Return [X, Y] of the center of cell containing provided text 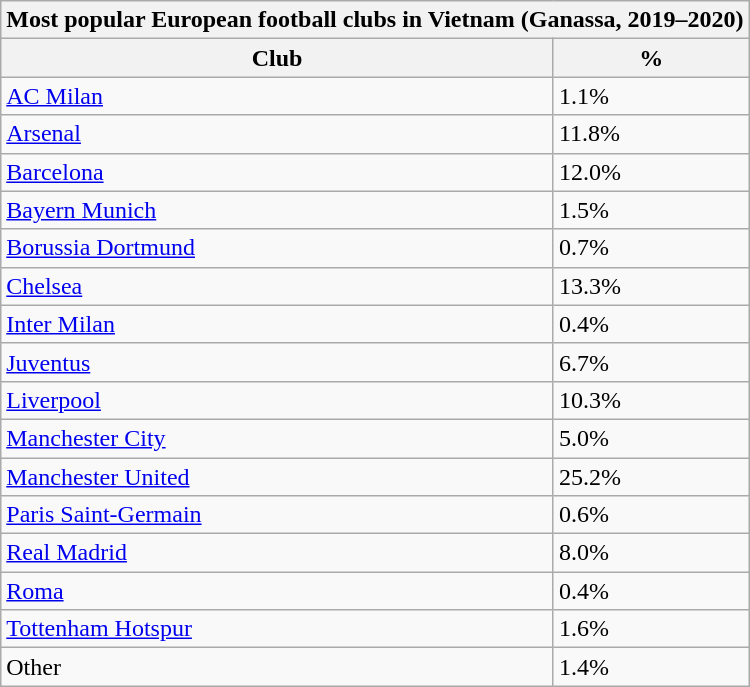
Inter Milan [278, 324]
Club [278, 58]
1.4% [651, 667]
Roma [278, 591]
0.7% [651, 248]
10.3% [651, 400]
Real Madrid [278, 553]
Juventus [278, 362]
% [651, 58]
Arsenal [278, 134]
5.0% [651, 438]
12.0% [651, 172]
Liverpool [278, 400]
25.2% [651, 477]
Paris Saint-Germain [278, 515]
Tottenham Hotspur [278, 629]
8.0% [651, 553]
1.5% [651, 210]
1.6% [651, 629]
Bayern Munich [278, 210]
Chelsea [278, 286]
11.8% [651, 134]
Manchester City [278, 438]
Most popular European football clubs in Vietnam (Ganassa, 2019–2020) [375, 20]
6.7% [651, 362]
0.6% [651, 515]
Manchester United [278, 477]
Barcelona [278, 172]
13.3% [651, 286]
AC Milan [278, 96]
1.1% [651, 96]
Other [278, 667]
Borussia Dortmund [278, 248]
